Return [X, Y] of the center of cell containing provided text 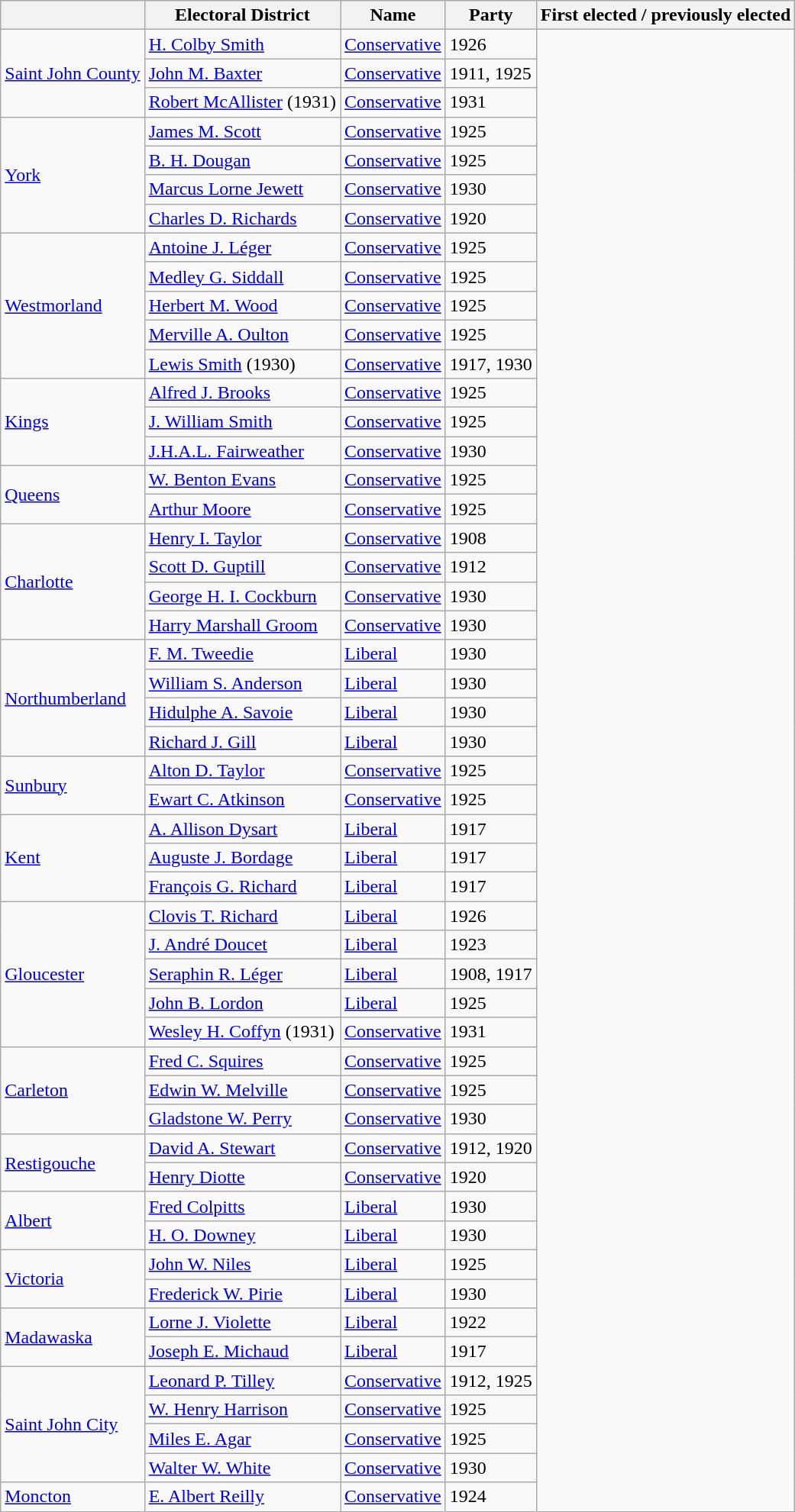
Sunbury [73, 785]
Ewart C. Atkinson [242, 799]
Robert McAllister (1931) [242, 102]
Miles E. Agar [242, 1439]
Kent [73, 857]
1912 [490, 567]
Lorne J. Violette [242, 1323]
George H. I. Cockburn [242, 596]
H. Colby Smith [242, 44]
Walter W. White [242, 1468]
1911, 1925 [490, 73]
1912, 1920 [490, 1148]
J.H.A.L. Fairweather [242, 451]
1923 [490, 945]
W. Henry Harrison [242, 1410]
Northumberland [73, 698]
1917, 1930 [490, 364]
1908, 1917 [490, 974]
Joseph E. Michaud [242, 1352]
B. H. Dougan [242, 160]
Leonard P. Tilley [242, 1381]
Fred C. Squires [242, 1061]
Alton D. Taylor [242, 770]
Westmorland [73, 305]
John B. Lordon [242, 1003]
1912, 1925 [490, 1381]
Moncton [73, 1497]
Hidulphe A. Savoie [242, 712]
Albert [73, 1220]
Saint John City [73, 1424]
John W. Niles [242, 1264]
Seraphin R. Léger [242, 974]
Herbert M. Wood [242, 305]
Madawaska [73, 1337]
Henry Diotte [242, 1177]
William S. Anderson [242, 683]
Lewis Smith (1930) [242, 364]
A. Allison Dysart [242, 828]
Alfred J. Brooks [242, 393]
Electoral District [242, 15]
Party [490, 15]
Merville A. Oulton [242, 334]
E. Albert Reilly [242, 1497]
Harry Marshall Groom [242, 625]
H. O. Downey [242, 1235]
F. M. Tweedie [242, 654]
Kings [73, 422]
J. André Doucet [242, 945]
François G. Richard [242, 887]
Name [393, 15]
Restigouche [73, 1162]
Gladstone W. Perry [242, 1119]
Clovis T. Richard [242, 916]
Medley G. Siddall [242, 276]
Henry I. Taylor [242, 538]
Victoria [73, 1278]
Marcus Lorne Jewett [242, 189]
Charles D. Richards [242, 218]
Carleton [73, 1090]
Scott D. Guptill [242, 567]
Edwin W. Melville [242, 1090]
Saint John County [73, 73]
Frederick W. Pirie [242, 1294]
Richard J. Gill [242, 741]
Gloucester [73, 974]
1908 [490, 538]
J. William Smith [242, 422]
Charlotte [73, 582]
Wesley H. Coffyn (1931) [242, 1032]
Fred Colpitts [242, 1206]
Antoine J. Léger [242, 247]
Arthur Moore [242, 509]
First elected / previously elected [666, 15]
James M. Scott [242, 131]
1922 [490, 1323]
Auguste J. Bordage [242, 858]
Queens [73, 495]
York [73, 175]
W. Benton Evans [242, 480]
John M. Baxter [242, 73]
David A. Stewart [242, 1148]
1924 [490, 1497]
